Locate the cell with the specified text and output its [X, Y] center coordinate. 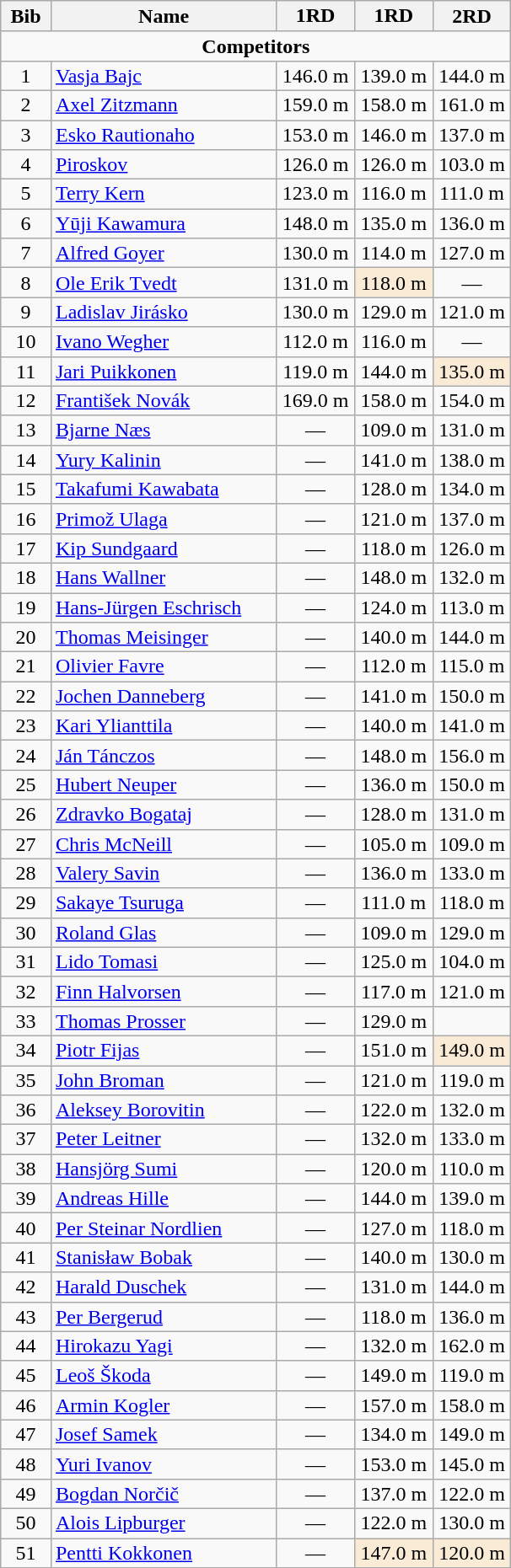
2RD [472, 17]
Ivano Wegher [164, 342]
124.0 m [393, 608]
13 [26, 430]
25 [26, 785]
154.0 m [472, 401]
23 [26, 726]
Armin Kogler [164, 1405]
Jari Puikkonen [164, 371]
Jochen Danneberg [164, 696]
Roland Glas [164, 932]
47 [26, 1434]
21 [26, 667]
Hans Wallner [164, 578]
49 [26, 1493]
Bib [26, 17]
Leoš Škoda [164, 1375]
Chris McNeill [164, 844]
18 [26, 578]
Peter Leitner [164, 1139]
Pentti Kokkonen [164, 1554]
105.0 m [393, 844]
145.0 m [472, 1464]
Bogdan Norčič [164, 1493]
30 [26, 932]
123.0 m [315, 194]
Finn Halvorsen [164, 991]
41 [26, 1257]
169.0 m [315, 401]
151.0 m [393, 1050]
161.0 m [472, 104]
Harald Duschek [164, 1287]
Thomas Meisinger [164, 637]
5 [26, 194]
Josef Samek [164, 1434]
Kari Ylianttila [164, 726]
26 [26, 814]
Lido Tomasi [164, 962]
8 [26, 283]
36 [26, 1110]
Hubert Neuper [164, 785]
Vasja Bajc [164, 76]
Valery Savin [164, 873]
Competitors [256, 45]
51 [26, 1554]
Kip Sundgaard [164, 548]
17 [26, 548]
37 [26, 1139]
Ladislav Jirásko [164, 312]
20 [26, 637]
Aleksey Borovitin [164, 1110]
Bjarne Næs [164, 430]
Yuri Ivanov [164, 1464]
162.0 m [472, 1346]
46 [26, 1405]
117.0 m [393, 991]
František Novák [164, 401]
Stanisław Bobak [164, 1257]
Alois Lipburger [164, 1523]
16 [26, 519]
103.0 m [472, 165]
19 [26, 608]
24 [26, 755]
Per Bergerud [164, 1316]
Zdravko Bogataj [164, 814]
Axel Zitzmann [164, 104]
Thomas Prosser [164, 1021]
113.0 m [472, 608]
157.0 m [393, 1405]
114.0 m [393, 253]
Hans-Jürgen Eschrisch [164, 608]
35 [26, 1080]
Terry Kern [164, 194]
115.0 m [472, 667]
31 [26, 962]
6 [26, 224]
Yury Kalinin [164, 460]
45 [26, 1375]
4 [26, 165]
Takafumi Kawabata [164, 489]
11 [26, 371]
110.0 m [472, 1169]
Piotr Fijas [164, 1050]
Yūji Kawamura [164, 224]
Name [164, 17]
33 [26, 1021]
3 [26, 135]
Alfred Goyer [164, 253]
159.0 m [315, 104]
Ole Erik Tvedt [164, 283]
Per Steinar Nordlien [164, 1228]
40 [26, 1228]
34 [26, 1050]
15 [26, 489]
Sakaye Tsuruga [164, 903]
147.0 m [393, 1554]
Primož Ulaga [164, 519]
Esko Rautionaho [164, 135]
22 [26, 696]
Ján Tánczos [164, 755]
43 [26, 1316]
10 [26, 342]
John Broman [164, 1080]
38 [26, 1169]
44 [26, 1346]
29 [26, 903]
156.0 m [472, 755]
12 [26, 401]
9 [26, 312]
28 [26, 873]
Hansjörg Sumi [164, 1169]
39 [26, 1198]
Hirokazu Yagi [164, 1346]
7 [26, 253]
Olivier Favre [164, 667]
32 [26, 991]
14 [26, 460]
42 [26, 1287]
125.0 m [393, 962]
27 [26, 844]
48 [26, 1464]
138.0 m [472, 460]
Andreas Hille [164, 1198]
50 [26, 1523]
Piroskov [164, 165]
2 [26, 104]
104.0 m [472, 962]
1 [26, 76]
